Scan for the cell matching the given text and deliver its [X, Y] coordinate at center. 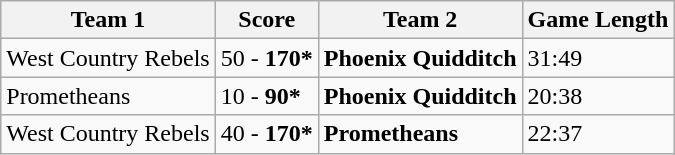
40 - 170* [266, 134]
Team 2 [420, 20]
Game Length [598, 20]
20:38 [598, 96]
Team 1 [108, 20]
50 - 170* [266, 58]
22:37 [598, 134]
10 - 90* [266, 96]
Score [266, 20]
31:49 [598, 58]
